For the text-containing cell, return its midpoint in (x, y) coordinate format. 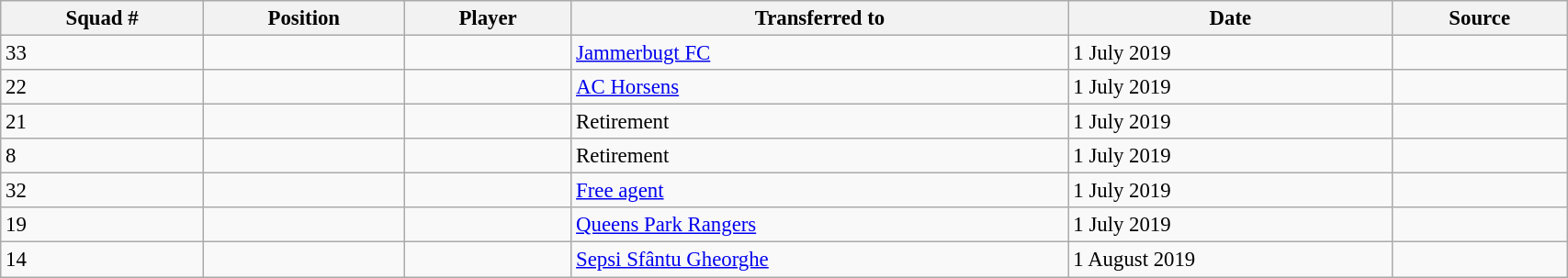
21 (103, 122)
Date (1231, 18)
1 August 2019 (1231, 260)
14 (103, 260)
Position (303, 18)
Source (1480, 18)
32 (103, 191)
AC Horsens (819, 87)
Free agent (819, 191)
Jammerbugt FC (819, 53)
Queens Park Rangers (819, 225)
19 (103, 225)
Player (488, 18)
33 (103, 53)
Sepsi Sfântu Gheorghe (819, 260)
22 (103, 87)
8 (103, 156)
Squad # (103, 18)
Transferred to (819, 18)
